Identify which cell holds the provided text, then report its [X, Y] central coordinate. 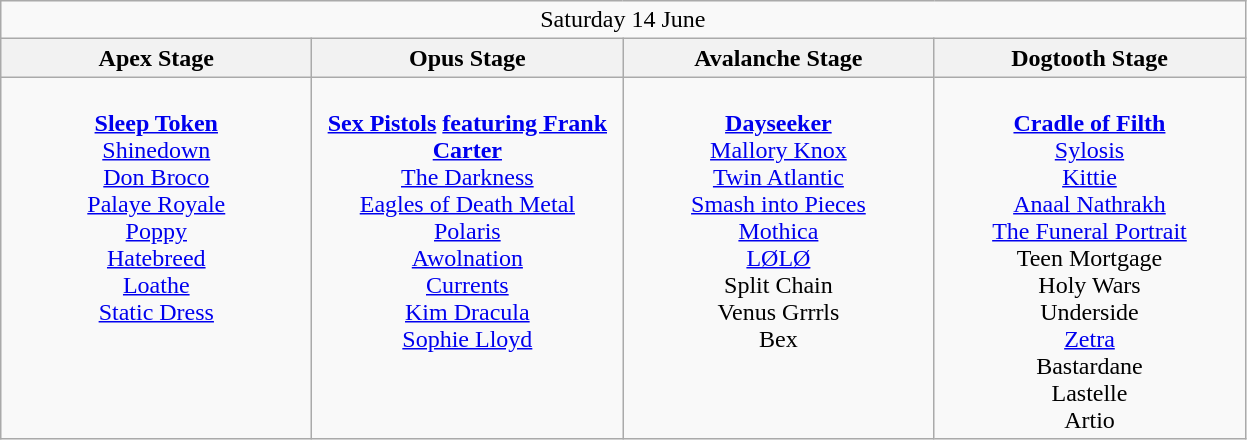
Sex Pistols featuring Frank Carter The Darkness Eagles of Death Metal Polaris Awolnation Currents Kim Dracula Sophie Lloyd [468, 258]
Sleep Token Shinedown Don Broco Palaye Royale Poppy Hatebreed Loathe Static Dress [156, 258]
Dayseeker Mallory Knox Twin Atlantic Smash into Pieces Mothica LØLØ Split Chain Venus Grrrls Bex [778, 258]
Apex Stage [156, 58]
Cradle of Filth Sylosis Kittie Anaal Nathrakh The Funeral Portrait Teen Mortgage Holy Wars Underside Zetra Bastardane Lastelle Artio [1090, 258]
Saturday 14 June [623, 20]
Avalanche Stage [778, 58]
Dogtooth Stage [1090, 58]
Opus Stage [468, 58]
